Pinpoint the cell where the given text exists, returning its [X, Y] midpoint coordinate. 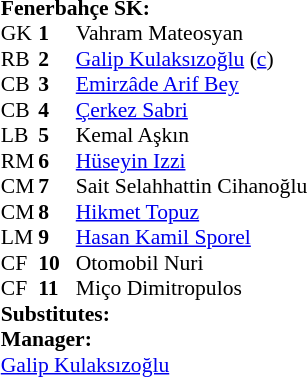
Substitutes: [154, 314]
Sait Selahhattin Cihanoğlu [192, 187]
Hasan Kamil Sporel [192, 237]
Emirzâde Arif Bey [192, 85]
1 [57, 33]
2 [57, 59]
10 [57, 263]
Galip Kulaksızoğlu (c) [192, 59]
9 [57, 237]
7 [57, 187]
11 [57, 289]
Miço Dimitropulos [192, 289]
Kemal Aşkın [192, 135]
Otomobil Nuri [192, 263]
8 [57, 212]
Hikmet Topuz [192, 212]
GK [20, 33]
RB [20, 59]
4 [57, 110]
LM [20, 237]
6 [57, 161]
RM [20, 161]
Vahram Mateosyan [192, 33]
Çerkez Sabri [192, 110]
Hüseyin Izzi [192, 161]
5 [57, 135]
LB [20, 135]
Manager: [154, 339]
3 [57, 85]
